Pinpoint the cell where the given text exists, returning its [X, Y] midpoint coordinate. 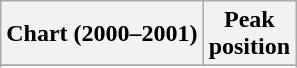
Chart (2000–2001) [102, 34]
Peakposition [249, 34]
